Pinpoint the cell where the given text exists, returning its (X, Y) midpoint coordinate. 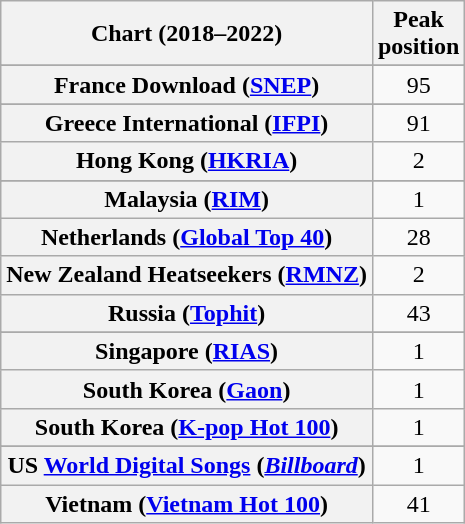
South Korea (K-pop Hot 100) (187, 427)
43 (418, 313)
France Download (SNEP) (187, 85)
Peakposition (418, 34)
Singapore (RIAS) (187, 351)
Netherlands (Global Top 40) (187, 237)
41 (418, 503)
Hong Kong (HKRIA) (187, 161)
Russia (Tophit) (187, 313)
Greece International (IFPI) (187, 123)
Malaysia (RIM) (187, 199)
Chart (2018–2022) (187, 34)
South Korea (Gaon) (187, 389)
28 (418, 237)
91 (418, 123)
95 (418, 85)
Vietnam (Vietnam Hot 100) (187, 503)
New Zealand Heatseekers (RMNZ) (187, 275)
US World Digital Songs (Billboard) (187, 465)
